Return [X, Y] of the center of cell containing provided text 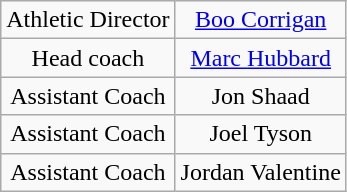
Head coach [88, 58]
Boo Corrigan [260, 20]
Marc Hubbard [260, 58]
Jordan Valentine [260, 172]
Jon Shaad [260, 96]
Athletic Director [88, 20]
Joel Tyson [260, 134]
